Determine the (X, Y) coordinate at the center of the cell enclosing the given text.  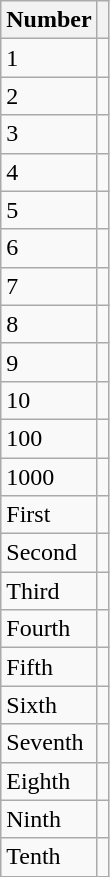
3 (49, 134)
First (49, 515)
Third (49, 591)
1000 (49, 477)
100 (49, 438)
Tenth (49, 857)
7 (49, 286)
2 (49, 96)
Fourth (49, 629)
10 (49, 400)
Fifth (49, 667)
Sixth (49, 705)
Eighth (49, 781)
9 (49, 362)
4 (49, 172)
5 (49, 210)
1 (49, 58)
Number (49, 20)
Ninth (49, 819)
6 (49, 248)
Seventh (49, 743)
8 (49, 324)
Second (49, 553)
